Pinpoint the cell where the given text exists, returning its (x, y) midpoint coordinate. 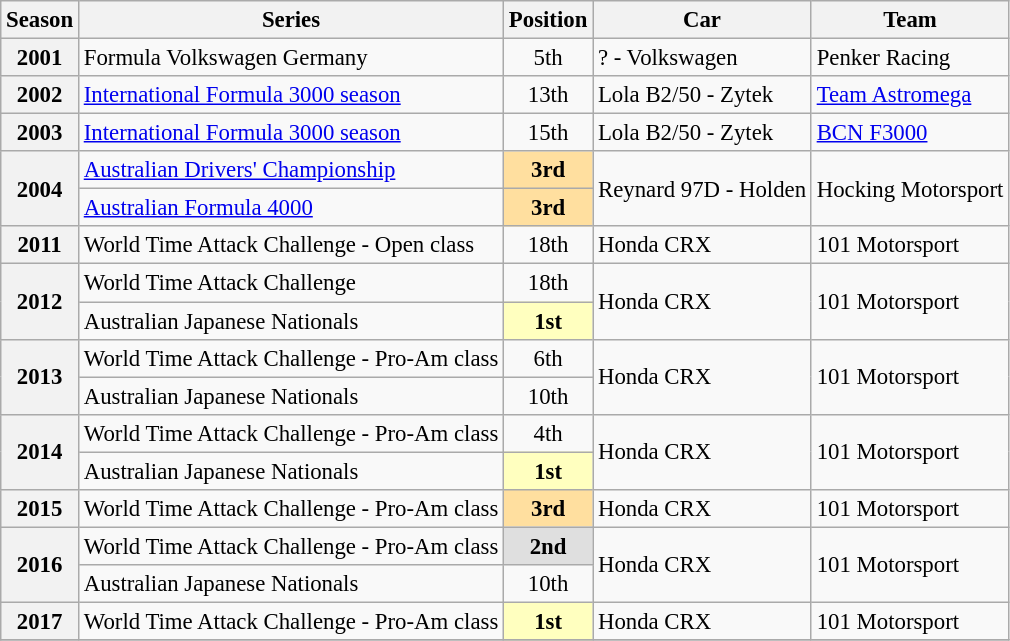
World Time Attack Challenge (290, 283)
Formula Volkswagen Germany (290, 58)
2002 (40, 95)
4th (548, 433)
Australian Formula 4000 (290, 208)
2015 (40, 509)
2003 (40, 133)
Reynard 97D - Holden (702, 188)
2nd (548, 546)
5th (548, 58)
Car (702, 20)
Series (290, 20)
2016 (40, 564)
2001 (40, 58)
Team Astromega (910, 95)
Penker Racing (910, 58)
6th (548, 358)
2014 (40, 452)
Team (910, 20)
2011 (40, 245)
? - Volkswagen (702, 58)
2004 (40, 188)
BCN F3000 (910, 133)
2017 (40, 621)
World Time Attack Challenge - Open class (290, 245)
2012 (40, 302)
Season (40, 20)
15th (548, 133)
Hocking Motorsport (910, 188)
2013 (40, 376)
13th (548, 95)
Australian Drivers' Championship (290, 170)
Position (548, 20)
